From the cell containing the given text, extract its center point as [x, y] coordinate. 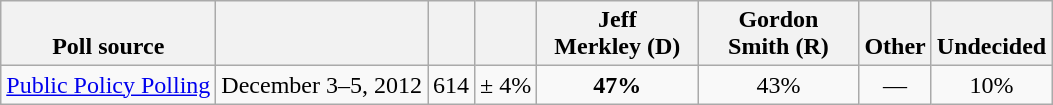
Other [895, 34]
Undecided [991, 34]
Public Policy Polling [108, 85]
JeffMerkley (D) [618, 34]
— [895, 85]
December 3–5, 2012 [322, 85]
614 [452, 85]
43% [778, 85]
Poll source [108, 34]
GordonSmith (R) [778, 34]
± 4% [506, 85]
10% [991, 85]
47% [618, 85]
